Provide the (X, Y) coordinate of the cell's center where the given text is located.  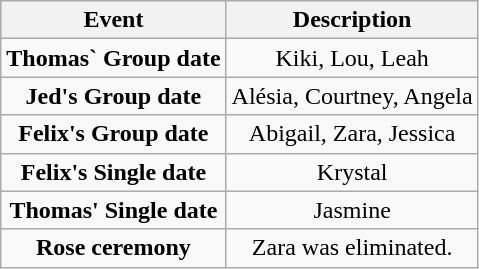
Thomas` Group date (114, 58)
Zara was eliminated. (352, 248)
Krystal (352, 172)
Jasmine (352, 210)
Rose ceremony (114, 248)
Event (114, 20)
Description (352, 20)
Kiki, Lou, Leah (352, 58)
Abigail, Zara, Jessica (352, 134)
Felix's Group date (114, 134)
Felix's Single date (114, 172)
Alésia, Courtney, Angela (352, 96)
Thomas' Single date (114, 210)
Jed's Group date (114, 96)
